Identify which cell holds the provided text, then report its (x, y) central coordinate. 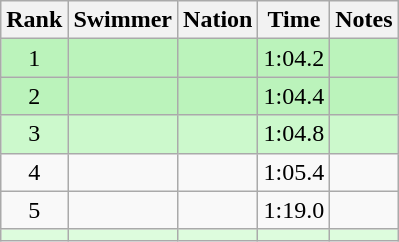
1:04.8 (294, 134)
5 (34, 210)
2 (34, 96)
Swimmer (123, 20)
Time (294, 20)
3 (34, 134)
Notes (364, 20)
Nation (218, 20)
4 (34, 172)
1 (34, 58)
1:04.2 (294, 58)
Rank (34, 20)
1:04.4 (294, 96)
1:05.4 (294, 172)
1:19.0 (294, 210)
